Return the (X, Y) coordinate for the center point of the cell that contains the specified text.  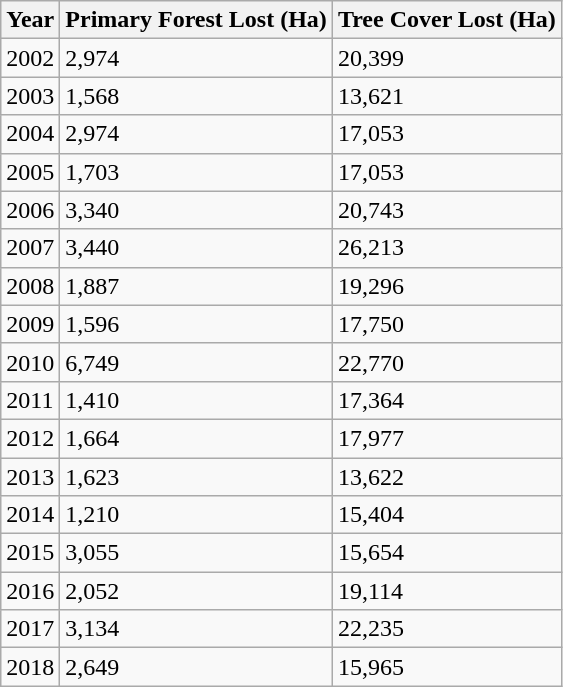
6,749 (196, 362)
Year (30, 20)
22,770 (446, 362)
2017 (30, 629)
2,649 (196, 667)
19,296 (446, 286)
2004 (30, 134)
15,654 (446, 553)
2011 (30, 400)
Tree Cover Lost (Ha) (446, 20)
2014 (30, 515)
1,887 (196, 286)
1,568 (196, 96)
13,621 (446, 96)
17,750 (446, 324)
17,977 (446, 438)
1,596 (196, 324)
2005 (30, 172)
19,114 (446, 591)
1,703 (196, 172)
26,213 (446, 248)
2015 (30, 553)
1,410 (196, 400)
2,052 (196, 591)
20,743 (446, 210)
2010 (30, 362)
2003 (30, 96)
1,664 (196, 438)
2012 (30, 438)
13,622 (446, 477)
22,235 (446, 629)
1,623 (196, 477)
2007 (30, 248)
15,404 (446, 515)
2018 (30, 667)
2009 (30, 324)
2008 (30, 286)
3,340 (196, 210)
Primary Forest Lost (Ha) (196, 20)
1,210 (196, 515)
3,134 (196, 629)
3,055 (196, 553)
2016 (30, 591)
2002 (30, 58)
20,399 (446, 58)
2006 (30, 210)
15,965 (446, 667)
17,364 (446, 400)
2013 (30, 477)
3,440 (196, 248)
